Pinpoint the cell where the given text exists, returning its [X, Y] midpoint coordinate. 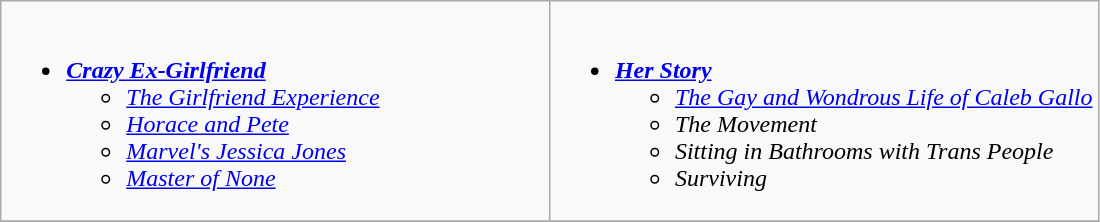
Her StoryThe Gay and Wondrous Life of Caleb GalloThe MovementSitting in Bathrooms with Trans PeopleSurviving [824, 112]
Crazy Ex-GirlfriendThe Girlfriend ExperienceHorace and PeteMarvel's Jessica JonesMaster of None [276, 112]
